Locate the cell with the specified text and output its (X, Y) center coordinate. 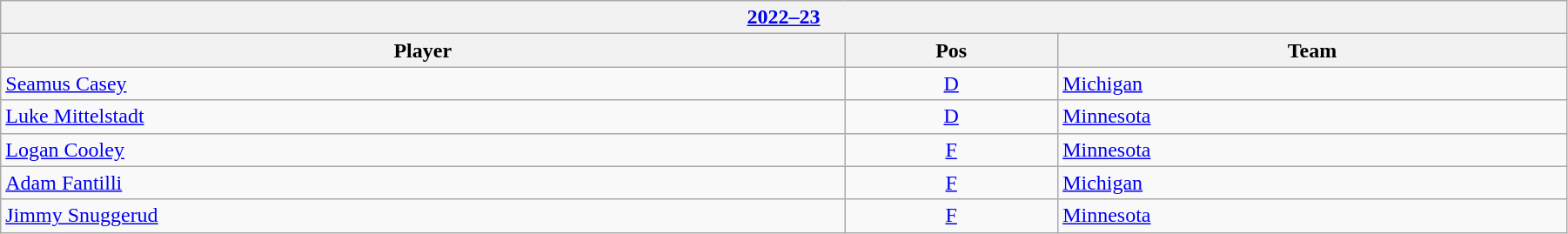
Team (1312, 50)
Logan Cooley (423, 150)
Adam Fantilli (423, 183)
Jimmy Snuggerud (423, 216)
Pos (952, 50)
Seamus Casey (423, 84)
Player (423, 50)
2022–23 (784, 17)
Luke Mittelstadt (423, 117)
